Return [X, Y] of the center of cell containing provided text 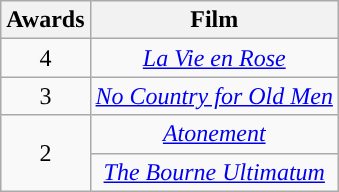
Awards [46, 20]
No Country for Old Men [214, 96]
La Vie en Rose [214, 58]
Film [214, 20]
The Bourne Ultimatum [214, 172]
4 [46, 58]
2 [46, 153]
3 [46, 96]
Atonement [214, 134]
